Identify which cell holds the provided text, then report its (X, Y) central coordinate. 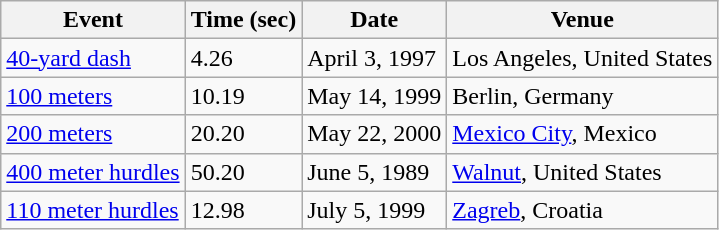
Berlin, Germany (582, 96)
June 5, 1989 (374, 172)
Date (374, 20)
10.19 (244, 96)
April 3, 1997 (374, 58)
May 22, 2000 (374, 134)
20.20 (244, 134)
Los Angeles, United States (582, 58)
100 meters (93, 96)
Zagreb, Croatia (582, 210)
50.20 (244, 172)
July 5, 1999 (374, 210)
400 meter hurdles (93, 172)
110 meter hurdles (93, 210)
Event (93, 20)
Time (sec) (244, 20)
12.98 (244, 210)
4.26 (244, 58)
Walnut, United States (582, 172)
200 meters (93, 134)
Mexico City, Mexico (582, 134)
Venue (582, 20)
40-yard dash (93, 58)
May 14, 1999 (374, 96)
